Identify which cell holds the provided text, then report its (x, y) central coordinate. 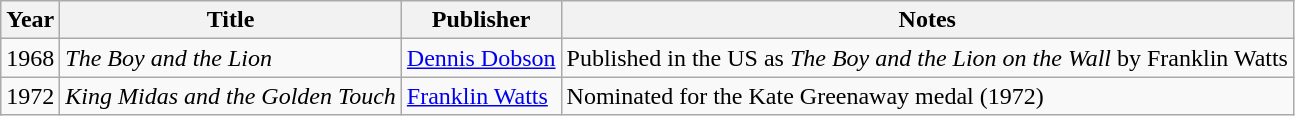
King Midas and the Golden Touch (231, 96)
Published in the US as The Boy and the Lion on the Wall by Franklin Watts (927, 58)
Notes (927, 20)
Franklin Watts (481, 96)
Dennis Dobson (481, 58)
Publisher (481, 20)
1972 (30, 96)
Title (231, 20)
Nominated for the Kate Greenaway medal (1972) (927, 96)
1968 (30, 58)
Year (30, 20)
The Boy and the Lion (231, 58)
